Find where the given text appears and provide that cell's center as [X, Y] coordinate. 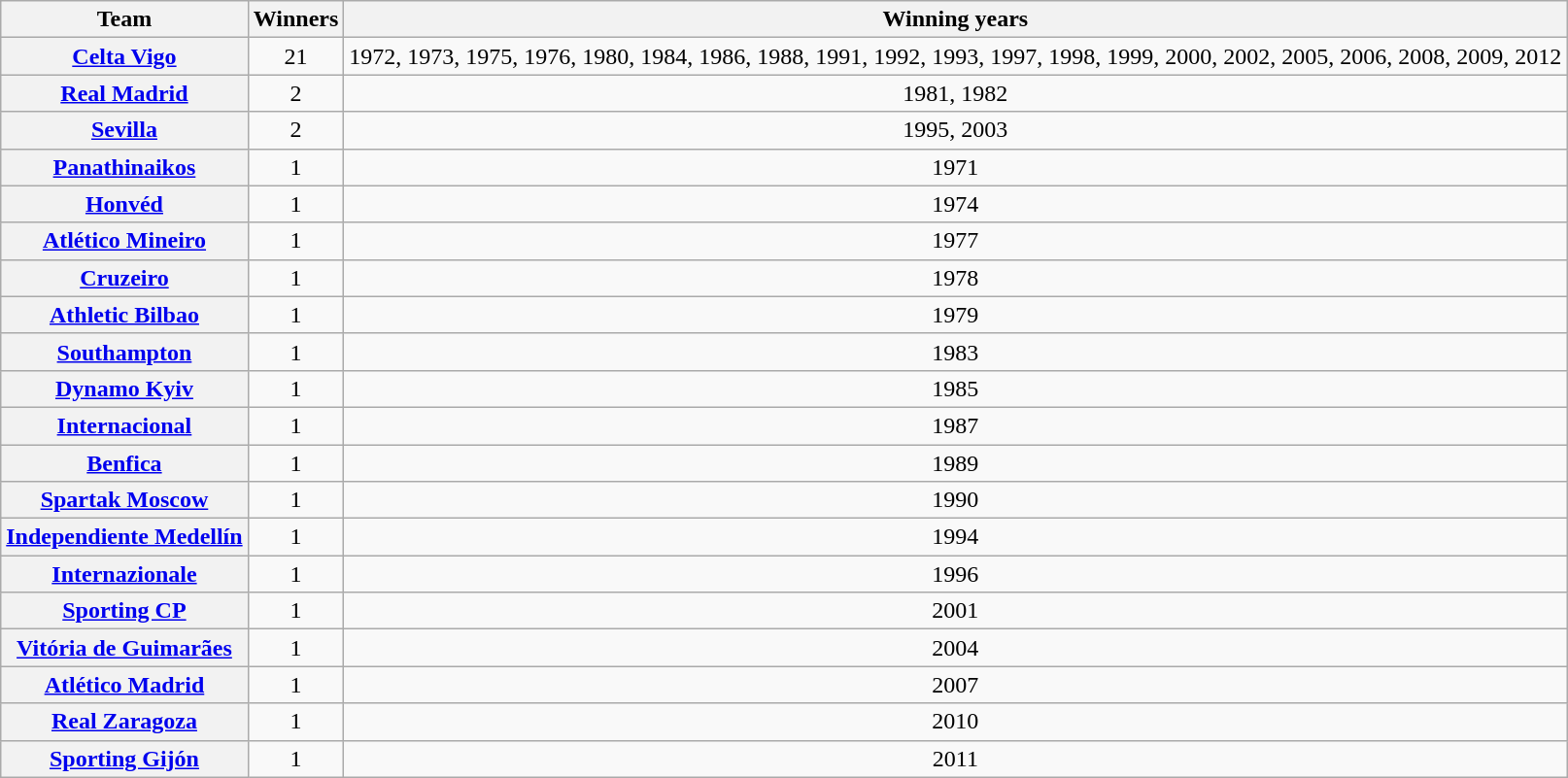
21 [295, 56]
Sevilla [124, 130]
Panathinaikos [124, 167]
1972, 1973, 1975, 1976, 1980, 1984, 1986, 1988, 1991, 1992, 1993, 1997, 1998, 1999, 2000, 2002, 2005, 2006, 2008, 2009, 2012 [956, 56]
1985 [956, 389]
2007 [956, 685]
1996 [956, 574]
Real Madrid [124, 93]
2011 [956, 759]
Winning years [956, 19]
1995, 2003 [956, 130]
2004 [956, 648]
Atlético Madrid [124, 685]
Real Zaragoza [124, 722]
Vitória de Guimarães [124, 648]
2010 [956, 722]
Atlético Mineiro [124, 241]
1978 [956, 278]
1983 [956, 352]
1994 [956, 537]
Athletic Bilbao [124, 315]
1977 [956, 241]
Internacional [124, 425]
Southampton [124, 352]
Sporting Gijón [124, 759]
2001 [956, 611]
1979 [956, 315]
1987 [956, 425]
Sporting CP [124, 611]
Celta Vigo [124, 56]
Spartak Moscow [124, 500]
Independiente Medellín [124, 537]
Honvéd [124, 204]
1990 [956, 500]
Cruzeiro [124, 278]
1989 [956, 463]
Internazionale [124, 574]
Winners [295, 19]
1971 [956, 167]
Team [124, 19]
1981, 1982 [956, 93]
1974 [956, 204]
Dynamo Kyiv [124, 389]
Benfica [124, 463]
